Return the [X, Y] coordinate for the center point of the cell that contains the specified text.  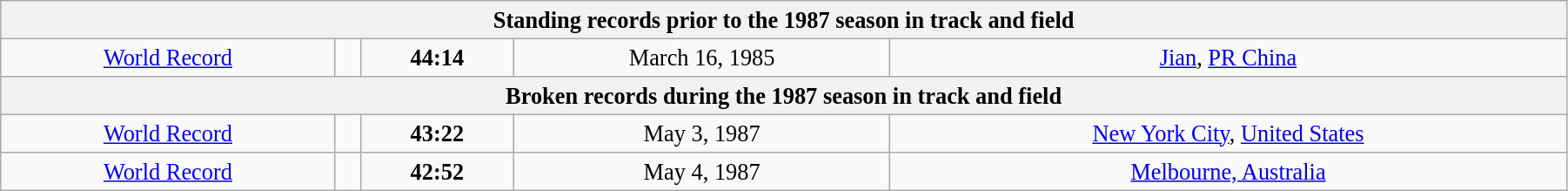
March 16, 1985 [702, 58]
Melbourne, Australia [1228, 172]
May 4, 1987 [702, 172]
42:52 [437, 172]
Broken records during the 1987 season in track and field [784, 95]
May 3, 1987 [702, 133]
44:14 [437, 58]
Jian, PR China [1228, 58]
43:22 [437, 133]
Standing records prior to the 1987 season in track and field [784, 19]
New York City, United States [1228, 133]
